Determine the [X, Y] coordinate at the center of the cell enclosing the given text.  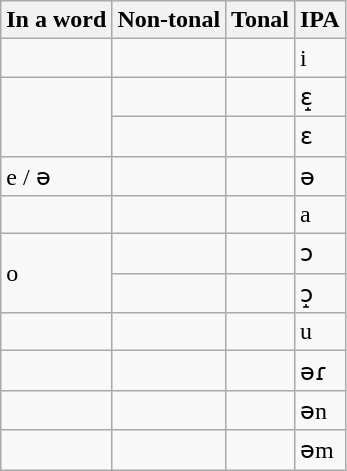
ɔ̝ [320, 293]
In a word [56, 20]
a [320, 215]
ɛ̝ [320, 97]
IPA [320, 20]
u [320, 332]
ən [320, 410]
ɔ [320, 254]
Tonal [260, 20]
o [56, 274]
ɛ [320, 136]
əɾ [320, 371]
e / ə [56, 176]
əm [320, 450]
Non-tonal [169, 20]
i [320, 58]
ə [320, 176]
